Identify which cell holds the provided text, then report its (X, Y) central coordinate. 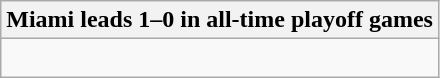
Miami leads 1–0 in all-time playoff games (220, 20)
